Identify which cell holds the provided text, then report its [x, y] central coordinate. 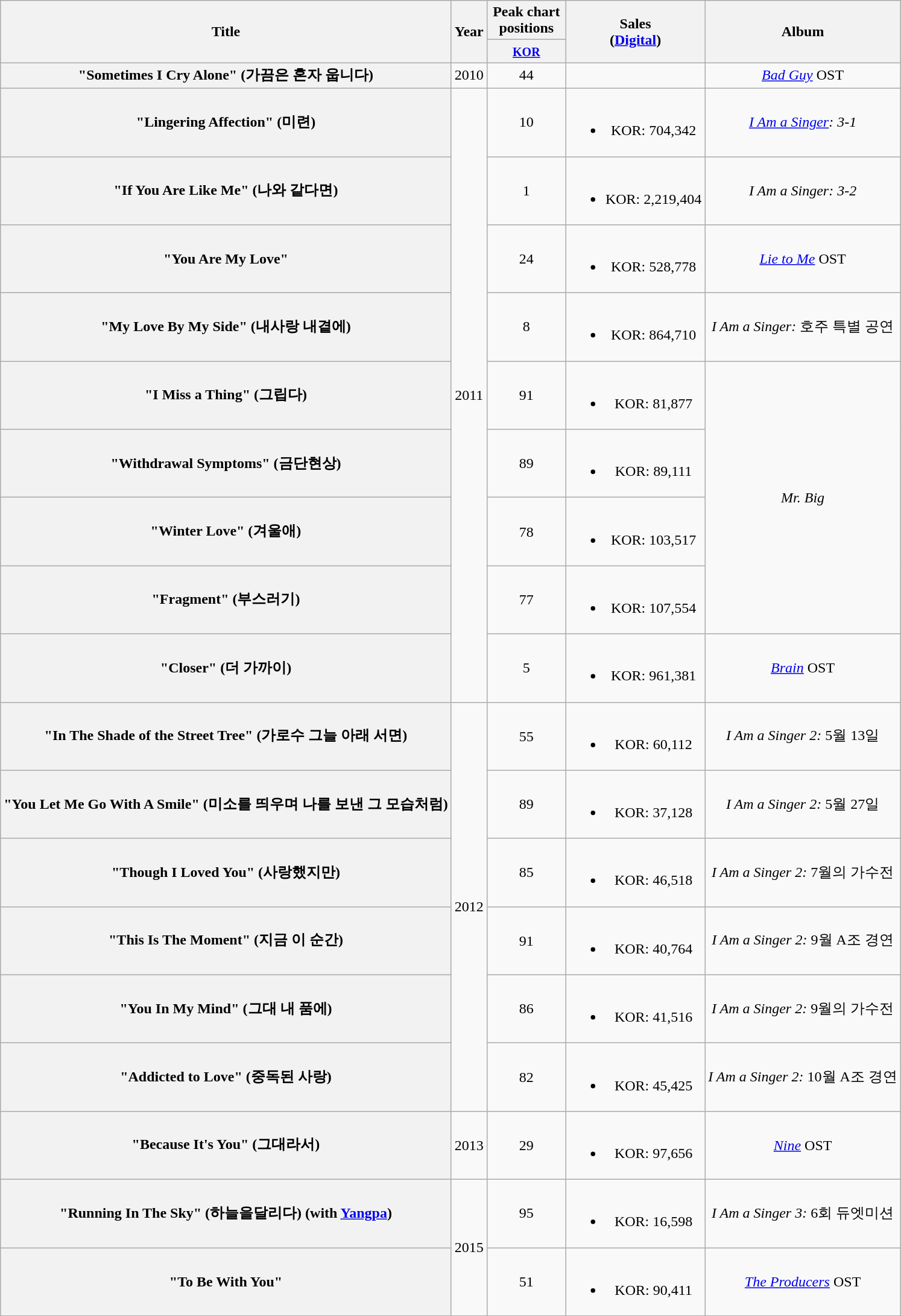
I Am a Singer 2: 9월의 가수전 [803, 1008]
51 [526, 1281]
I Am a Singer: 3-2 [803, 191]
KOR: 16,598 [635, 1213]
KOR: 107,554 [635, 599]
KOR: 97,656 [635, 1145]
95 [526, 1213]
2011 [469, 395]
Brain OST [803, 668]
KOR: 89,111 [635, 463]
82 [526, 1077]
"Sometimes I Cry Alone" (가끔은 혼자 웁니다) [226, 76]
"Lingering Affection" (미련) [226, 122]
"I Miss a Thing" (그립다) [226, 396]
I Am a Singer 2: 5월 27일 [803, 805]
KOR: 60,112 [635, 736]
I Am a Singer: 3-1 [803, 122]
I Am a Singer 2: 10월 A조 경연 [803, 1077]
2010 [469, 76]
KOR: 41,516 [635, 1008]
I Am a Singer: 호주 특별 공연 [803, 327]
KOR: 528,778 [635, 259]
"Fragment" (부스러기) [226, 599]
"My Love By My Side" (내사랑 내곁에) [226, 327]
"Closer" (더 가까이) [226, 668]
"Withdrawal Symptoms" (금단현상) [226, 463]
2013 [469, 1145]
"You Let Me Go With A Smile" (미소를 띄우며 나를 보낸 그 모습처럼) [226, 805]
"This Is The Moment" (지금 이 순간) [226, 941]
KOR: 81,877 [635, 396]
I Am a Singer 3: 6회 듀엣미션 [803, 1213]
KOR: 90,411 [635, 1281]
Title [226, 31]
"You In My Mind" (그대 내 품에) [226, 1008]
I Am a Singer 2: 9월 A조 경연 [803, 941]
86 [526, 1008]
KOR: 961,381 [635, 668]
8 [526, 327]
Year [469, 31]
KOR: 103,517 [635, 532]
Nine OST [803, 1145]
44 [526, 76]
77 [526, 599]
1 [526, 191]
"Winter Love" (겨울애) [226, 532]
78 [526, 532]
The Producers OST [803, 1281]
Bad Guy OST [803, 76]
5 [526, 668]
KOR: 37,128 [635, 805]
Sales(Digital) [635, 31]
Peak chart positions [526, 21]
"If You Are Like Me" (나와 같다면) [226, 191]
KOR: 46,518 [635, 872]
"Because It's You" (그대라서) [226, 1145]
29 [526, 1145]
KOR: 40,764 [635, 941]
"Running In The Sky" (하늘을달리다) (with Yangpa) [226, 1213]
"In The Shade of the Street Tree" (가로수 그늘 아래 서면) [226, 736]
Lie to Me OST [803, 259]
"To Be With You" [226, 1281]
KOR: 864,710 [635, 327]
KOR: 704,342 [635, 122]
2012 [469, 906]
2015 [469, 1247]
"Addicted to Love" (중독된 사랑) [226, 1077]
24 [526, 259]
55 [526, 736]
Album [803, 31]
I Am a Singer 2: 5월 13일 [803, 736]
KOR: 45,425 [635, 1077]
"You Are My Love" [226, 259]
KOR: 2,219,404 [635, 191]
85 [526, 872]
"Though I Loved You" (사랑했지만) [226, 872]
Mr. Big [803, 498]
I Am a Singer 2: 7월의 가수전 [803, 872]
10 [526, 122]
KOR [526, 51]
